Scan for the cell matching the given text and deliver its [x, y] coordinate at center. 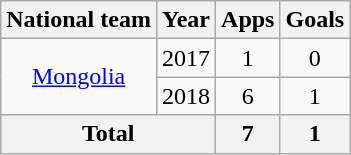
2017 [186, 58]
Total [108, 134]
2018 [186, 96]
Apps [248, 20]
0 [315, 58]
Mongolia [79, 77]
6 [248, 96]
Year [186, 20]
Goals [315, 20]
7 [248, 134]
National team [79, 20]
